Pinpoint the cell where the given text exists, returning its (X, Y) midpoint coordinate. 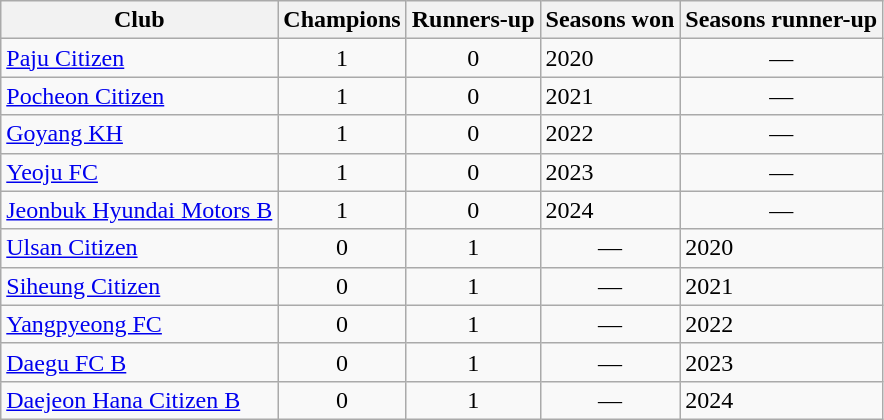
Seasons runner-up (782, 20)
Daejeon Hana Citizen B (140, 400)
Yangpyeong FC (140, 324)
Paju Citizen (140, 58)
Pocheon Citizen (140, 96)
Ulsan Citizen (140, 248)
Jeonbuk Hyundai Motors B (140, 210)
Champions (342, 20)
Seasons won (610, 20)
Daegu FC B (140, 362)
Yeoju FC (140, 172)
Runners-up (473, 20)
Goyang KH (140, 134)
Club (140, 20)
Siheung Citizen (140, 286)
